Extract the (X, Y) coordinate from the center of the cell holding the provided text.  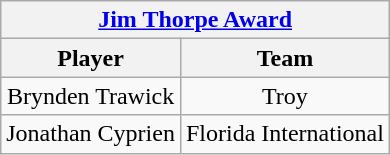
Jim Thorpe Award (196, 20)
Team (284, 58)
Player (91, 58)
Florida International (284, 134)
Jonathan Cyprien (91, 134)
Brynden Trawick (91, 96)
Troy (284, 96)
